Provide the (x, y) coordinate of the cell's center where the given text is located.  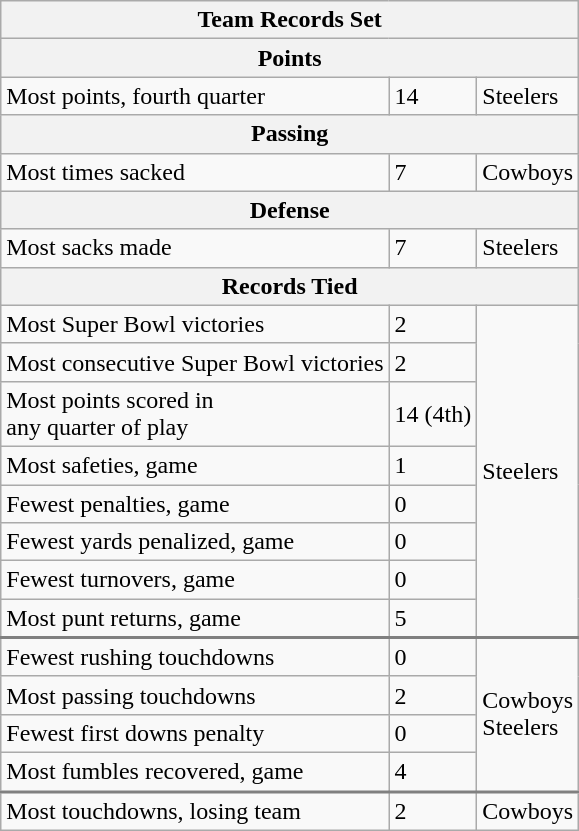
Points (290, 58)
Passing (290, 134)
Most sacks made (195, 248)
Most times sacked (195, 172)
Most consecutive Super Bowl victories (195, 362)
Most Super Bowl victories (195, 324)
Defense (290, 210)
14 (4th) (433, 414)
Cowboys Steelers (528, 715)
Most fumbles recovered, game (195, 772)
Most touchdowns, losing team (195, 810)
5 (433, 618)
4 (433, 772)
Records Tied (290, 286)
Most punt returns, game (195, 618)
Fewest rushing touchdowns (195, 658)
Fewest penalties, game (195, 503)
14 (433, 96)
Most points scored in any quarter of play (195, 414)
Team Records Set (290, 20)
Most points, fourth quarter (195, 96)
1 (433, 465)
Fewest turnovers, game (195, 580)
Fewest first downs penalty (195, 733)
Most passing touchdowns (195, 695)
Most safeties, game (195, 465)
Fewest yards penalized, game (195, 542)
